Find where the given text appears and provide that cell's center as [X, Y] coordinate. 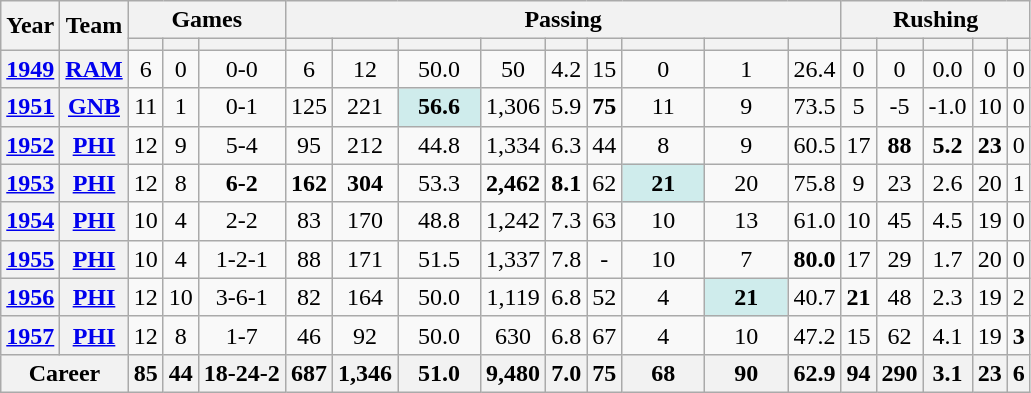
1-2-1 [242, 259]
67 [604, 335]
304 [364, 183]
68 [664, 373]
-5 [900, 107]
Passing [563, 20]
Career [64, 373]
5 [858, 107]
1.7 [948, 259]
5.2 [948, 145]
2.6 [948, 183]
Games [206, 20]
2 [1018, 297]
90 [746, 373]
52 [604, 297]
1957 [30, 335]
6.3 [566, 145]
51.5 [440, 259]
2-2 [242, 221]
3 [1018, 335]
630 [514, 335]
8.1 [566, 183]
Year [30, 26]
60.5 [814, 145]
1955 [30, 259]
1951 [30, 107]
48 [900, 297]
62.9 [814, 373]
18-24-2 [242, 373]
164 [364, 297]
61.0 [814, 221]
1954 [30, 221]
1,306 [514, 107]
Team [94, 26]
50 [514, 69]
1953 [30, 183]
1,119 [514, 297]
53.3 [440, 183]
221 [364, 107]
46 [308, 335]
1952 [30, 145]
212 [364, 145]
1949 [30, 69]
63 [604, 221]
- [604, 259]
RAM [94, 69]
1,334 [514, 145]
2.3 [948, 297]
4.1 [948, 335]
1956 [30, 297]
75.8 [814, 183]
290 [900, 373]
80.0 [814, 259]
26.4 [814, 69]
6-2 [242, 183]
1-7 [242, 335]
125 [308, 107]
29 [900, 259]
82 [308, 297]
73.5 [814, 107]
92 [364, 335]
0.0 [948, 69]
5.9 [566, 107]
4.5 [948, 221]
44.8 [440, 145]
47.2 [814, 335]
3.1 [948, 373]
94 [858, 373]
7.8 [566, 259]
7.0 [566, 373]
51.0 [440, 373]
687 [308, 373]
56.6 [440, 107]
4.2 [566, 69]
162 [308, 183]
1,337 [514, 259]
83 [308, 221]
7.3 [566, 221]
40.7 [814, 297]
13 [746, 221]
5-4 [242, 145]
Rushing [936, 20]
GNB [94, 107]
1,346 [364, 373]
7 [746, 259]
2,462 [514, 183]
9,480 [514, 373]
3-6-1 [242, 297]
171 [364, 259]
95 [308, 145]
48.8 [440, 221]
170 [364, 221]
0-1 [242, 107]
1,242 [514, 221]
85 [146, 373]
45 [900, 221]
-1.0 [948, 107]
0-0 [242, 69]
